For the text-containing cell, return its midpoint in [x, y] coordinate format. 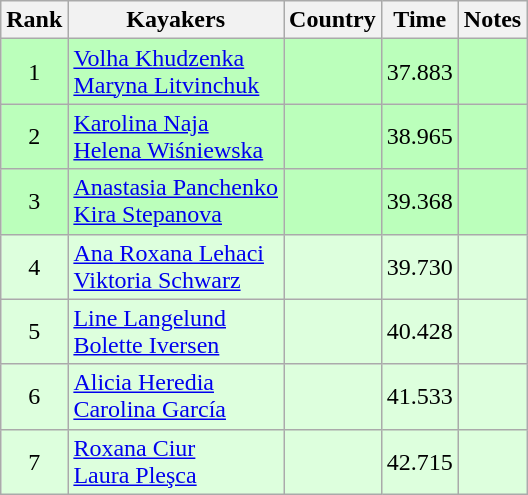
4 [34, 266]
Time [420, 20]
7 [34, 462]
Alicia HerediaCarolina García [176, 396]
38.965 [420, 136]
Karolina NajaHelena Wiśniewska [176, 136]
Roxana CiurLaura Pleşca [176, 462]
5 [34, 332]
40.428 [420, 332]
41.533 [420, 396]
Rank [34, 20]
Line LangelundBolette Iversen [176, 332]
39.368 [420, 202]
42.715 [420, 462]
Kayakers [176, 20]
Country [333, 20]
6 [34, 396]
3 [34, 202]
2 [34, 136]
Notes [492, 20]
39.730 [420, 266]
Volha KhudzenkaMaryna Litvinchuk [176, 72]
Anastasia PanchenkoKira Stepanova [176, 202]
1 [34, 72]
37.883 [420, 72]
Ana Roxana LehaciViktoria Schwarz [176, 266]
